Determine the (X, Y) coordinate at the center of the cell enclosing the given text.  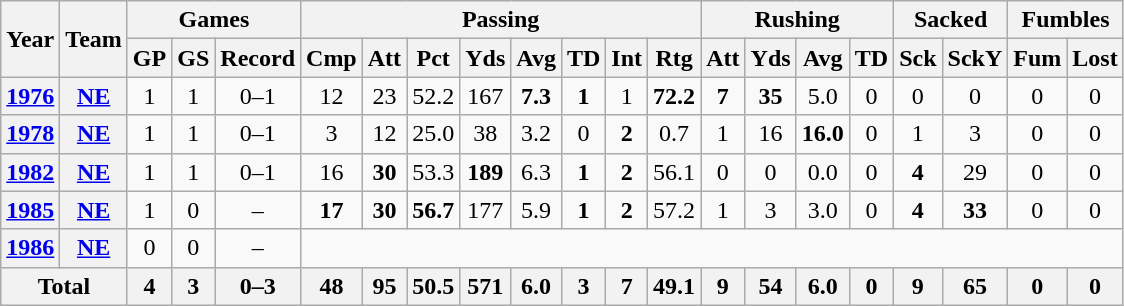
Rushing (798, 20)
5.0 (822, 96)
1985 (30, 210)
GP (149, 58)
Int (627, 58)
35 (770, 96)
Total (64, 286)
5.9 (536, 210)
57.2 (674, 210)
Fumbles (1066, 20)
6.3 (536, 172)
Year (30, 39)
56.1 (674, 172)
189 (486, 172)
GS (194, 58)
49.1 (674, 286)
Sck (918, 58)
Sacked (951, 20)
65 (975, 286)
0.7 (674, 134)
Fum (1038, 58)
16.0 (822, 134)
56.7 (434, 210)
95 (384, 286)
177 (486, 210)
Passing (501, 20)
Games (214, 20)
Pct (434, 58)
38 (486, 134)
0.0 (822, 172)
48 (332, 286)
571 (486, 286)
53.3 (434, 172)
3.0 (822, 210)
167 (486, 96)
25.0 (434, 134)
1978 (30, 134)
0–3 (258, 286)
Lost (1095, 58)
Cmp (332, 58)
72.2 (674, 96)
50.5 (434, 286)
1976 (30, 96)
29 (975, 172)
33 (975, 210)
17 (332, 210)
1982 (30, 172)
7.3 (536, 96)
Team (94, 39)
52.2 (434, 96)
Record (258, 58)
Rtg (674, 58)
SckY (975, 58)
23 (384, 96)
1986 (30, 248)
3.2 (536, 134)
54 (770, 286)
